Capture the cell that displays the provided text and extract its [X, Y] central coordinate. 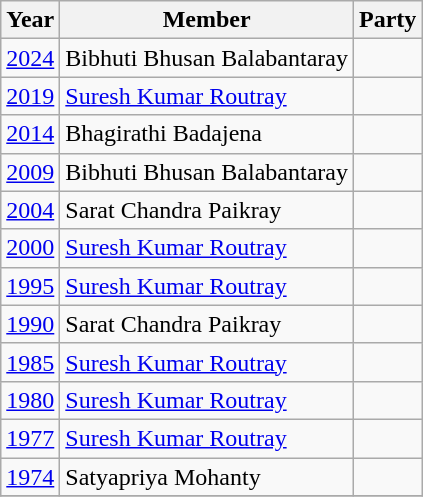
1977 [30, 438]
2004 [30, 210]
1985 [30, 362]
2024 [30, 58]
Party [387, 20]
1974 [30, 477]
Bhagirathi Badajena [207, 134]
Year [30, 20]
1995 [30, 286]
1990 [30, 324]
Member [207, 20]
1980 [30, 400]
2019 [30, 96]
2009 [30, 172]
Satyapriya Mohanty [207, 477]
2014 [30, 134]
2000 [30, 248]
